For the text-containing cell, return its midpoint in (x, y) coordinate format. 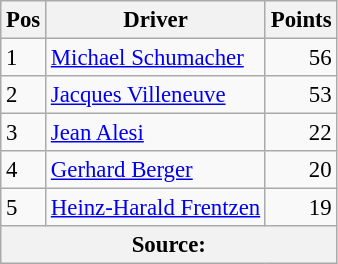
53 (300, 95)
20 (300, 170)
Source: (169, 245)
Points (300, 20)
4 (24, 170)
56 (300, 58)
19 (300, 208)
Jean Alesi (156, 133)
Jacques Villeneuve (156, 95)
Heinz-Harald Frentzen (156, 208)
Michael Schumacher (156, 58)
5 (24, 208)
2 (24, 95)
Driver (156, 20)
Gerhard Berger (156, 170)
22 (300, 133)
Pos (24, 20)
3 (24, 133)
1 (24, 58)
